Pinpoint the cell where the given text exists, returning its [x, y] midpoint coordinate. 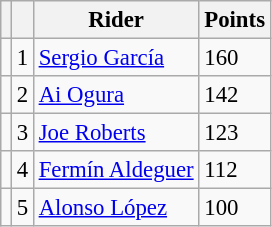
123 [234, 133]
5 [22, 208]
Rider [116, 20]
Alonso López [116, 208]
160 [234, 58]
Joe Roberts [116, 133]
1 [22, 58]
112 [234, 170]
100 [234, 208]
Points [234, 20]
Fermín Aldeguer [116, 170]
2 [22, 95]
4 [22, 170]
Sergio García [116, 58]
142 [234, 95]
Ai Ogura [116, 95]
3 [22, 133]
